From the cell containing the given text, extract its center point as [X, Y] coordinate. 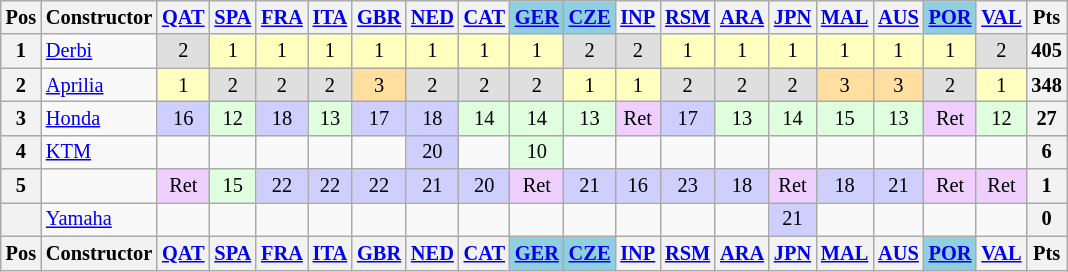
348 [1046, 85]
6 [1046, 152]
Yamaha [99, 219]
27 [1046, 118]
Derbi [99, 51]
4 [21, 152]
405 [1046, 51]
23 [688, 186]
Honda [99, 118]
Aprilia [99, 85]
KTM [99, 152]
10 [537, 152]
5 [21, 186]
0 [1046, 219]
